Find where the given text appears and provide that cell's center as (X, Y) coordinate. 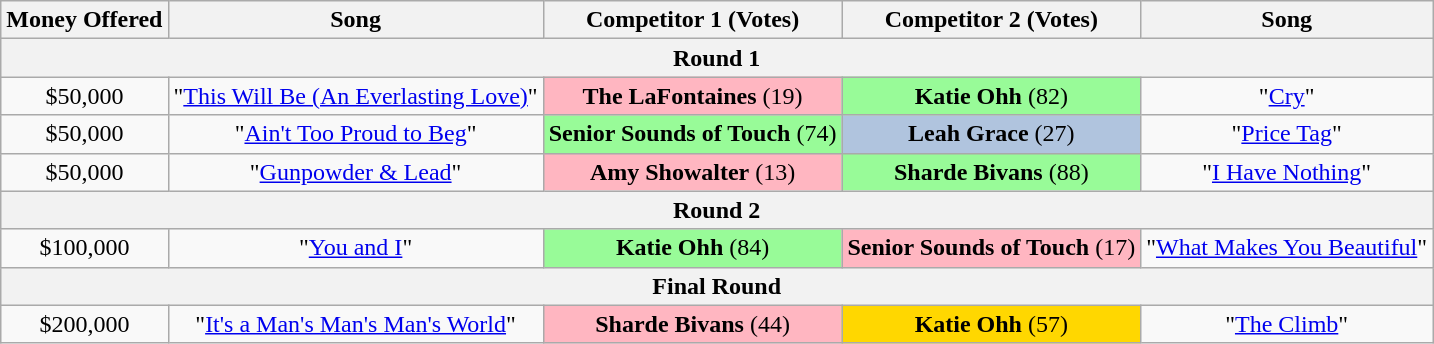
The LaFontaines (19) (692, 96)
Katie Ohh (57) (992, 324)
Leah Grace (27) (992, 134)
Katie Ohh (84) (692, 248)
Competitor 1 (Votes) (692, 20)
Money Offered (84, 20)
"You and I" (356, 248)
"Price Tag" (1287, 134)
$100,000 (84, 248)
Amy Showalter (13) (692, 172)
Final Round (717, 286)
Katie Ohh (82) (992, 96)
"What Makes You Beautiful" (1287, 248)
"It's a Man's Man's Man's World" (356, 324)
Round 2 (717, 210)
Sharde Bivans (44) (692, 324)
"Ain't Too Proud to Beg" (356, 134)
"Gunpowder & Lead" (356, 172)
Round 1 (717, 58)
Senior Sounds of Touch (17) (992, 248)
Senior Sounds of Touch (74) (692, 134)
Competitor 2 (Votes) (992, 20)
"The Climb" (1287, 324)
"I Have Nothing" (1287, 172)
"This Will Be (An Everlasting Love)" (356, 96)
"Cry" (1287, 96)
Sharde Bivans (88) (992, 172)
$200,000 (84, 324)
